Output the [x, y] coordinate of the center of the cell containing the given text.  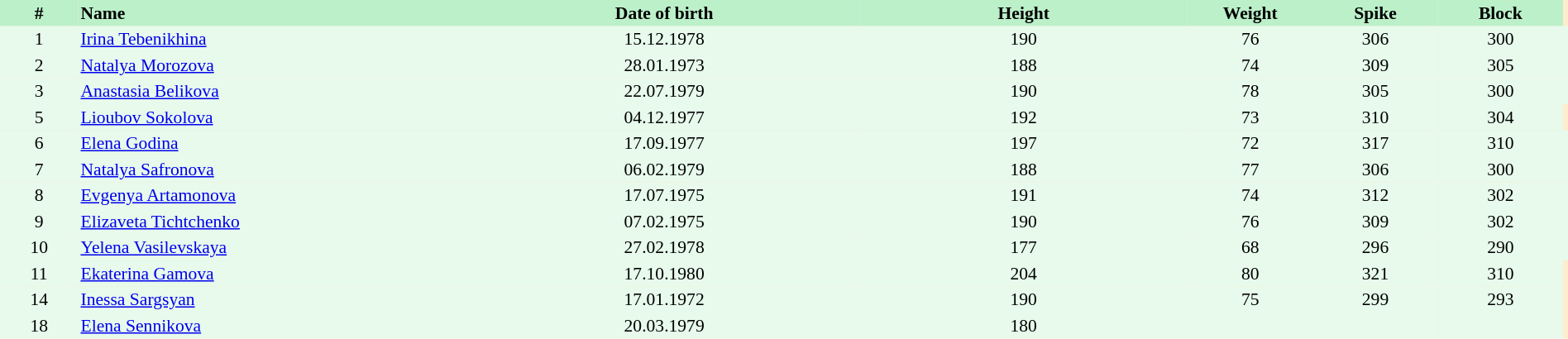
04.12.1977 [664, 117]
# [39, 13]
Height [1024, 13]
22.07.1979 [664, 91]
293 [1500, 299]
17.10.1980 [664, 274]
Natalya Morozova [273, 65]
Ekaterina Gamova [273, 274]
18 [39, 326]
78 [1250, 91]
299 [1374, 299]
7 [39, 169]
17.01.1972 [664, 299]
Weight [1250, 13]
Irina Tebenikhina [273, 40]
Evgenya Artamonova [273, 195]
3 [39, 91]
15.12.1978 [664, 40]
296 [1374, 248]
192 [1024, 117]
17.09.1977 [664, 144]
290 [1500, 248]
2 [39, 65]
312 [1374, 195]
304 [1500, 117]
77 [1250, 169]
321 [1374, 274]
10 [39, 248]
27.02.1978 [664, 248]
177 [1024, 248]
07.02.1975 [664, 222]
317 [1374, 144]
Elena Godina [273, 144]
Natalya Safronova [273, 169]
204 [1024, 274]
68 [1250, 248]
75 [1250, 299]
Lioubov Sokolova [273, 117]
6 [39, 144]
28.01.1973 [664, 65]
191 [1024, 195]
73 [1250, 117]
180 [1024, 326]
14 [39, 299]
Date of birth [664, 13]
Anastasia Belikova [273, 91]
Yelena Vasilevskaya [273, 248]
5 [39, 117]
80 [1250, 274]
Block [1500, 13]
Elizaveta Tichtchenko [273, 222]
9 [39, 222]
8 [39, 195]
Name [273, 13]
197 [1024, 144]
17.07.1975 [664, 195]
1 [39, 40]
Inessa Sargsyan [273, 299]
Elena Sennikova [273, 326]
Spike [1374, 13]
11 [39, 274]
06.02.1979 [664, 169]
72 [1250, 144]
20.03.1979 [664, 326]
